Search for the cell housing the specified text and yield its (X, Y) center coordinate. 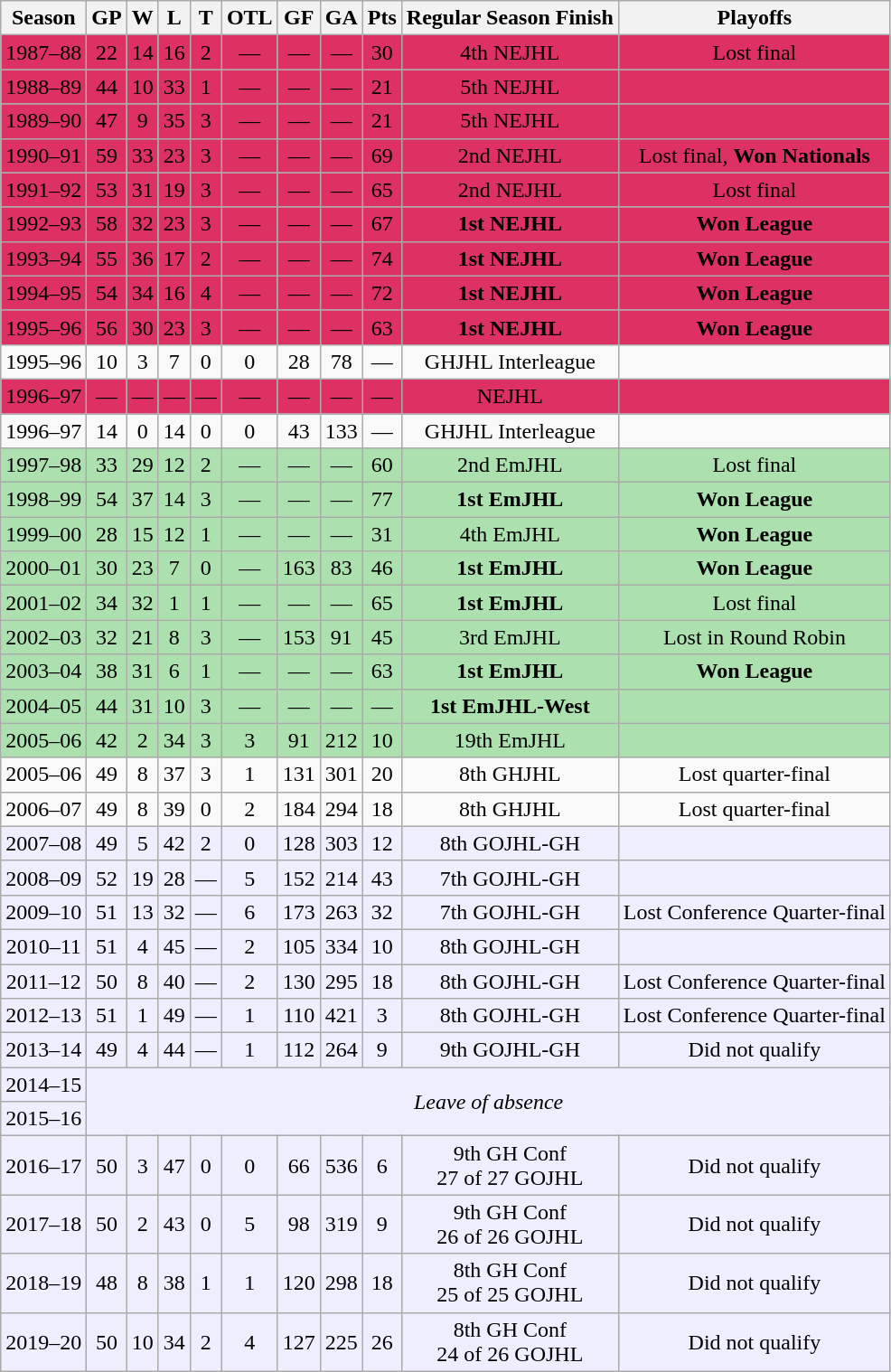
9th GH Conf27 of 27 GOJHL (510, 1166)
1993–94 (43, 258)
294 (342, 809)
52 (107, 878)
56 (107, 327)
8th GH Conf25 of 25 GOJHL (510, 1283)
66 (298, 1166)
301 (342, 775)
110 (298, 1016)
2009–10 (43, 912)
298 (342, 1283)
214 (342, 878)
2017–18 (43, 1224)
4th EmJHL (510, 534)
20 (381, 775)
127 (298, 1341)
2018–19 (43, 1283)
69 (381, 155)
1992–93 (43, 224)
72 (381, 293)
NEJHL (510, 396)
225 (342, 1341)
GP (107, 18)
133 (342, 431)
1988–89 (43, 87)
2008–09 (43, 878)
105 (298, 946)
74 (381, 258)
2001–02 (43, 603)
29 (143, 465)
152 (298, 878)
334 (342, 946)
46 (381, 569)
1991–92 (43, 190)
2003–04 (43, 672)
GA (342, 18)
1994–95 (43, 293)
319 (342, 1224)
T (206, 18)
128 (298, 843)
2016–17 (43, 1166)
53 (107, 190)
3rd EmJHL (510, 637)
2014–15 (43, 1085)
1997–98 (43, 465)
36 (143, 258)
184 (298, 809)
2019–20 (43, 1341)
1998–99 (43, 500)
Regular Season Finish (510, 18)
2010–11 (43, 946)
2011–12 (43, 981)
58 (107, 224)
98 (298, 1224)
13 (143, 912)
536 (342, 1166)
2012–13 (43, 1016)
1990–91 (43, 155)
9th GOJHL-GH (510, 1050)
173 (298, 912)
Season (43, 18)
153 (298, 637)
263 (342, 912)
2007–08 (43, 843)
2000–01 (43, 569)
78 (342, 362)
2015–16 (43, 1119)
L (174, 18)
264 (342, 1050)
9th GH Conf26 of 26 GOJHL (510, 1224)
60 (381, 465)
77 (381, 500)
8th GH Conf24 of 26 GOJHL (510, 1341)
1989–90 (43, 121)
40 (174, 981)
1987–88 (43, 52)
55 (107, 258)
2002–03 (43, 637)
2nd EmJHL (510, 465)
26 (381, 1341)
Pts (381, 18)
Lost in Round Robin (754, 637)
17 (174, 258)
2006–07 (43, 809)
131 (298, 775)
OTL (249, 18)
48 (107, 1283)
59 (107, 155)
Lost final, Won Nationals (754, 155)
163 (298, 569)
35 (174, 121)
39 (174, 809)
W (143, 18)
Playoffs (754, 18)
Leave of absence (489, 1102)
4th NEJHL (510, 52)
15 (143, 534)
421 (342, 1016)
1st EmJHL-West (510, 706)
19th EmJHL (510, 740)
2013–14 (43, 1050)
22 (107, 52)
83 (342, 569)
67 (381, 224)
130 (298, 981)
120 (298, 1283)
295 (342, 981)
1999–00 (43, 534)
2004–05 (43, 706)
GF (298, 18)
303 (342, 843)
112 (298, 1050)
212 (342, 740)
